For the text-containing cell, return its midpoint in (X, Y) coordinate format. 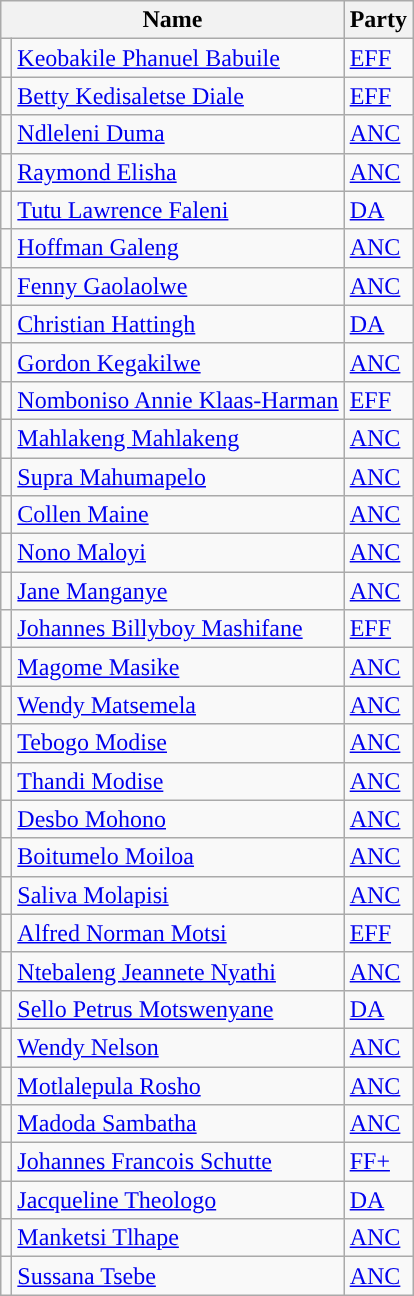
Madoda Sambatha (178, 1124)
Betty Kedisaletse Diale (178, 96)
Alfred Norman Motsi (178, 933)
Nono Maloyi (178, 553)
Party (378, 20)
Jane Manganye (178, 591)
Jacqueline Theologo (178, 1200)
Wendy Nelson (178, 1047)
Thandi Modise (178, 781)
Boitumelo Moiloa (178, 857)
Sussana Tsebe (178, 1276)
Collen Maine (178, 515)
Hoffman Galeng (178, 248)
Tutu Lawrence Faleni (178, 210)
Raymond Elisha (178, 172)
Johannes Francois Schutte (178, 1162)
Wendy Matsemela (178, 705)
Name (172, 20)
Fenny Gaolaolwe (178, 286)
Tebogo Modise (178, 743)
Gordon Kegakilwe (178, 362)
Supra Mahumapelo (178, 477)
Nomboniso Annie Klaas-Harman (178, 400)
Johannes Billyboy Mashifane (178, 629)
Christian Hattingh (178, 324)
Mahlakeng Mahlakeng (178, 438)
Keobakile Phanuel Babuile (178, 58)
FF+ (378, 1162)
Saliva Molapisi (178, 895)
Manketsi Tlhape (178, 1238)
Ntebaleng Jeannete Nyathi (178, 971)
Magome Masike (178, 667)
Desbo Mohono (178, 819)
Sello Petrus Motswenyane (178, 1009)
Ndleleni Duma (178, 134)
Motlalepula Rosho (178, 1085)
